Detect which cell encompasses the target text, then output its [x, y] center coordinate. 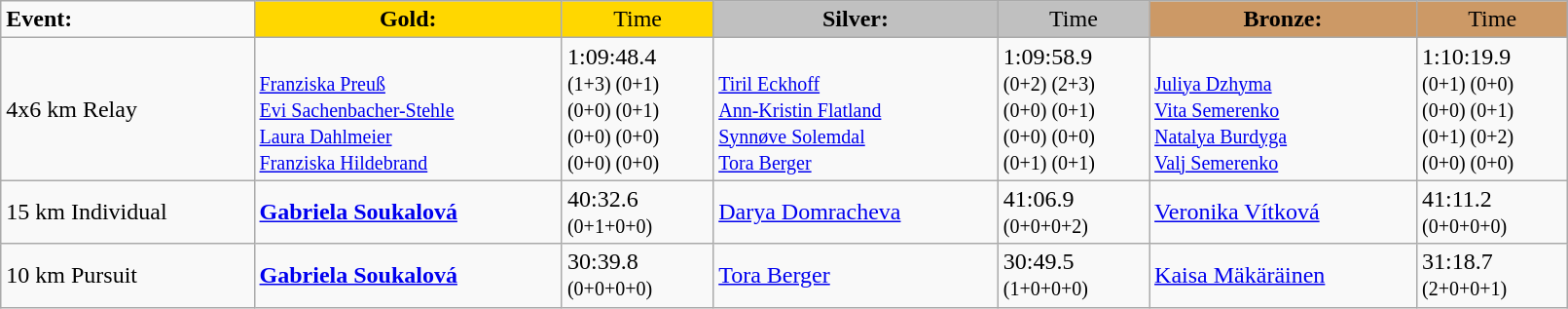
Kaisa Mäkäräinen [1283, 275]
15 km Individual [128, 212]
41:11.2(0+0+0+0) [1491, 212]
30:49.5(1+0+0+0) [1073, 275]
Tora Berger [857, 275]
10 km Pursuit [128, 275]
Event: [128, 19]
Tiril EckhoffAnn-Kristin FlatlandSynnøve SolemdalTora Berger [857, 109]
Gold: [408, 19]
Darya Domracheva [857, 212]
Silver: [857, 19]
Juliya DzhymaVita SemerenkoNatalya BurdygaValj Semerenko [1283, 109]
1:09:58.9(0+2) (2+3)(0+0) (0+1)(0+0) (0+0)(0+1) (0+1) [1073, 109]
40:32.6(0+1+0+0) [637, 212]
Veronika Vítková [1283, 212]
Franziska PreußEvi Sachenbacher-StehleLaura DahlmeierFranziska Hildebrand [408, 109]
31:18.7(2+0+0+1) [1491, 275]
4x6 km Relay [128, 109]
30:39.8(0+0+0+0) [637, 275]
1:10:19.9(0+1) (0+0)(0+0) (0+1)(0+1) (0+2)(0+0) (0+0) [1491, 109]
41:06.9(0+0+0+2) [1073, 212]
Bronze: [1283, 19]
1:09:48.4(1+3) (0+1)(0+0) (0+1)(0+0) (0+0)(0+0) (0+0) [637, 109]
